Output the [X, Y] coordinate of the center of the cell containing the given text.  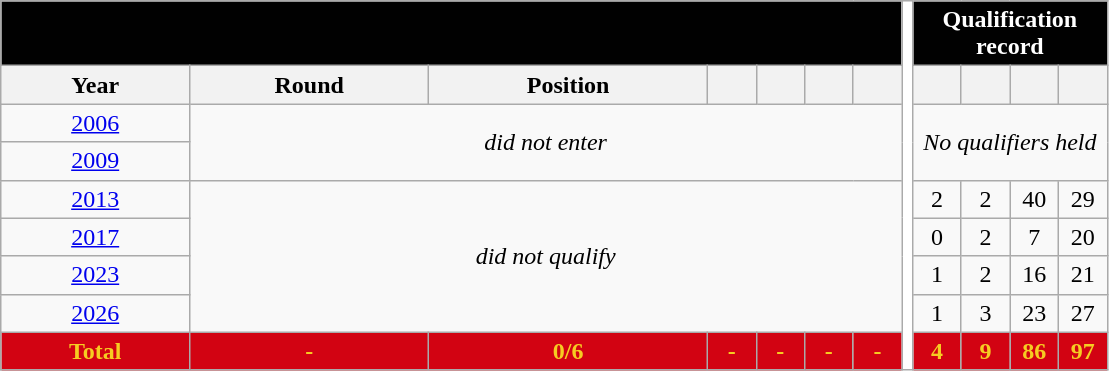
No qualifiers held [1010, 142]
29 [1082, 199]
23 [1034, 313]
Position [568, 85]
0/6 [568, 351]
4 [938, 351]
2009 [96, 161]
40 [1034, 199]
Year [96, 85]
16 [1034, 275]
Total [96, 351]
2026 [96, 313]
Round [310, 85]
did not enter [546, 142]
21 [1082, 275]
did not qualify [546, 256]
20 [1082, 237]
9 [986, 351]
7 [1034, 237]
3 [986, 313]
Qualification record [1010, 34]
2006 [96, 123]
86 [1034, 351]
97 [1082, 351]
2013 [96, 199]
2023 [96, 275]
27 [1082, 313]
2017 [96, 237]
0 [938, 237]
